Capture the cell that displays the provided text and extract its (X, Y) central coordinate. 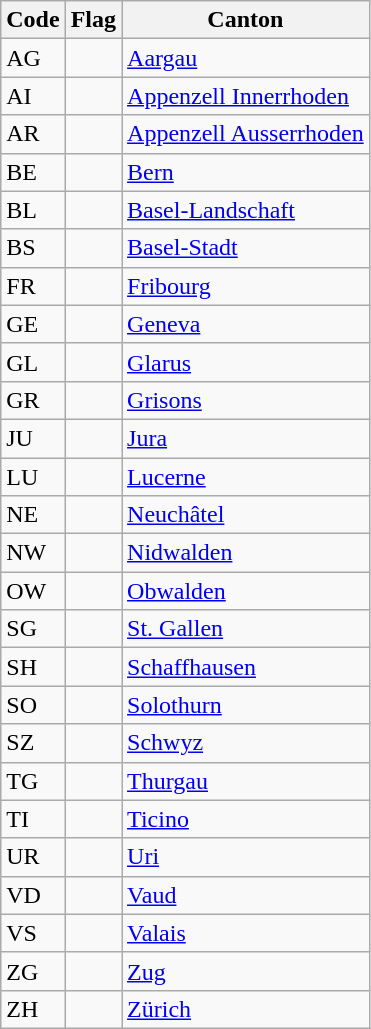
Basel-Stadt (246, 248)
AG (33, 58)
Grisons (246, 400)
Code (33, 20)
VD (33, 895)
Glarus (246, 362)
SH (33, 667)
Zürich (246, 1009)
Canton (246, 20)
Lucerne (246, 477)
Schaffhausen (246, 667)
AI (33, 96)
Ticino (246, 819)
Schwyz (246, 743)
NW (33, 553)
Uri (246, 857)
Geneva (246, 324)
GR (33, 400)
Basel-Landschaft (246, 210)
Vaud (246, 895)
BS (33, 248)
TG (33, 781)
TI (33, 819)
Appenzell Innerrhoden (246, 96)
LU (33, 477)
NE (33, 515)
Neuchâtel (246, 515)
St. Gallen (246, 629)
JU (33, 438)
ZH (33, 1009)
Bern (246, 172)
Solothurn (246, 705)
Flag (93, 20)
GE (33, 324)
ZG (33, 971)
Valais (246, 933)
SG (33, 629)
AR (33, 134)
UR (33, 857)
BE (33, 172)
OW (33, 591)
Appenzell Ausserrhoden (246, 134)
Nidwalden (246, 553)
Thurgau (246, 781)
Fribourg (246, 286)
Jura (246, 438)
FR (33, 286)
Obwalden (246, 591)
SZ (33, 743)
Aargau (246, 58)
SO (33, 705)
VS (33, 933)
BL (33, 210)
GL (33, 362)
Zug (246, 971)
